Detect which cell encompasses the target text, then output its [X, Y] center coordinate. 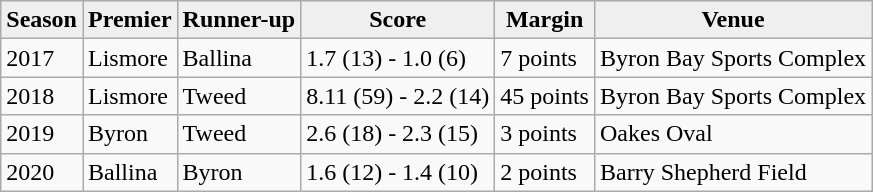
Margin [545, 20]
7 points [545, 58]
Runner-up [239, 20]
Venue [732, 20]
Premier [130, 20]
Barry Shepherd Field [732, 172]
2017 [42, 58]
1.6 (12) - 1.4 (10) [398, 172]
45 points [545, 96]
Oakes Oval [732, 134]
2 points [545, 172]
8.11 (59) - 2.2 (14) [398, 96]
Score [398, 20]
2.6 (18) - 2.3 (15) [398, 134]
2018 [42, 96]
2019 [42, 134]
3 points [545, 134]
Season [42, 20]
1.7 (13) - 1.0 (6) [398, 58]
2020 [42, 172]
